Return the (X, Y) coordinate for the center point of the cell that contains the specified text.  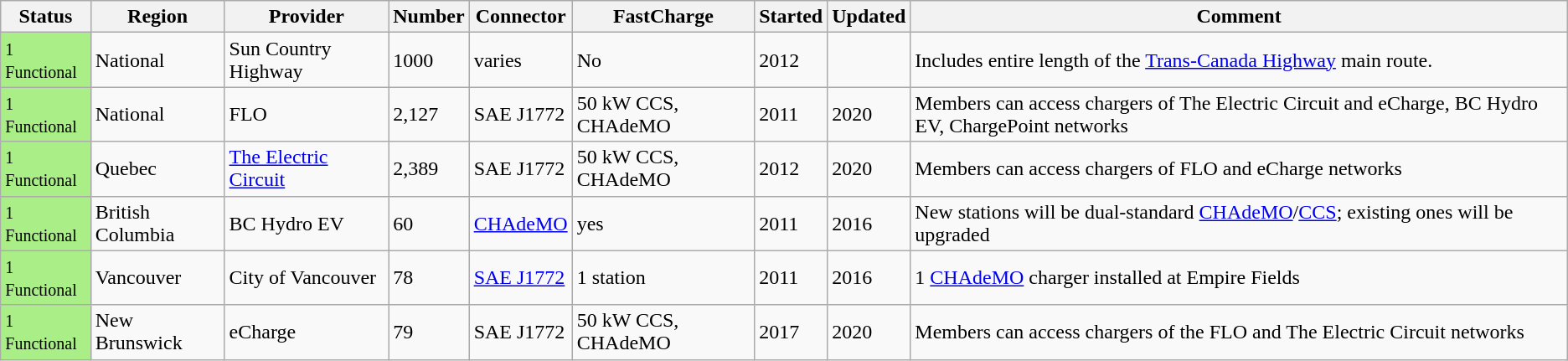
Members can access chargers of FLO and eCharge networks (1239, 169)
78 (429, 278)
1 station (663, 278)
Includes entire length of the Trans-Canada Highway main route. (1239, 60)
varies (521, 60)
Status (45, 17)
Sun Country Highway (307, 60)
Region (157, 17)
FLO (307, 114)
Connector (521, 17)
CHAdeMO (521, 223)
BC Hydro EV (307, 223)
60 (429, 223)
2,127 (429, 114)
Number (429, 17)
Started (791, 17)
1000 (429, 60)
British Columbia (157, 223)
Members can access chargers of The Electric Circuit and eCharge, BC Hydro EV, ChargePoint networks (1239, 114)
Quebec (157, 169)
2,389 (429, 169)
1 CHAdeMO charger installed at Empire Fields (1239, 278)
City of Vancouver (307, 278)
No (663, 60)
The Electric Circuit (307, 169)
Provider (307, 17)
2017 (791, 332)
FastCharge (663, 17)
Members can access chargers of the FLO and The Electric Circuit networks (1239, 332)
79 (429, 332)
Updated (869, 17)
yes (663, 223)
New stations will be dual-standard CHAdeMO/CCS; existing ones will be upgraded (1239, 223)
eCharge (307, 332)
Comment (1239, 17)
Vancouver (157, 278)
New Brunswick (157, 332)
